Return the (x, y) coordinate for the center point of the cell that contains the specified text.  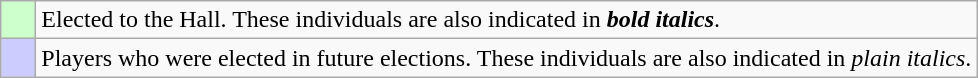
Players who were elected in future elections. These individuals are also indicated in plain italics. (506, 58)
Elected to the Hall. These individuals are also indicated in bold italics. (506, 20)
